Search for the cell housing the specified text and yield its [x, y] center coordinate. 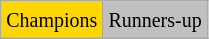
Champions [52, 20]
Runners-up [155, 20]
